For the text-containing cell, return its midpoint in [x, y] coordinate format. 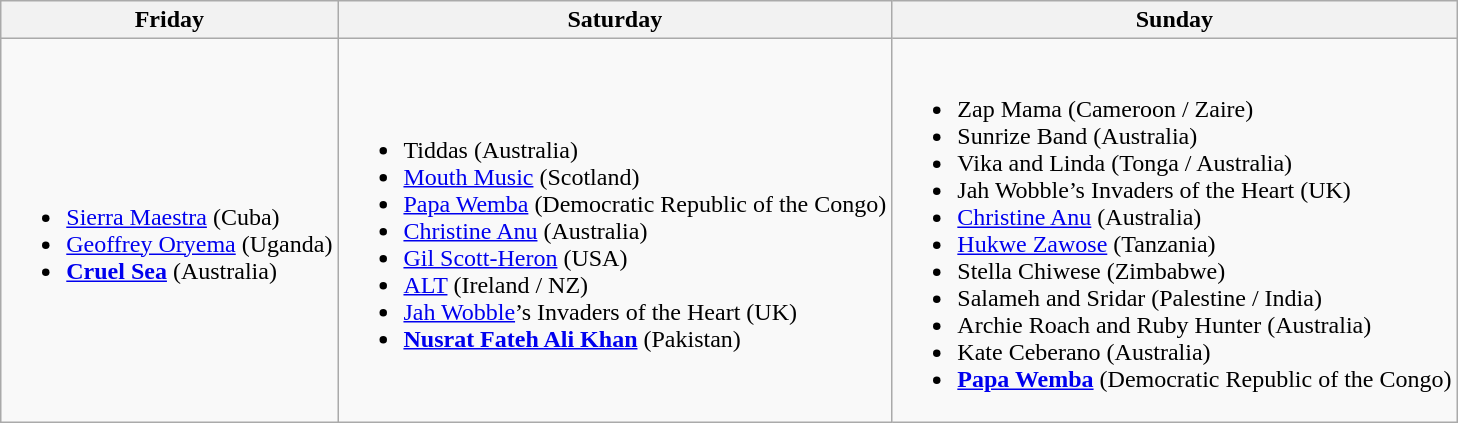
Saturday [615, 20]
Sierra Maestra (Cuba)Geoffrey Oryema (Uganda)Cruel Sea (Australia) [170, 230]
Friday [170, 20]
Sunday [1174, 20]
